Find where the given text appears and provide that cell's center as (X, Y) coordinate. 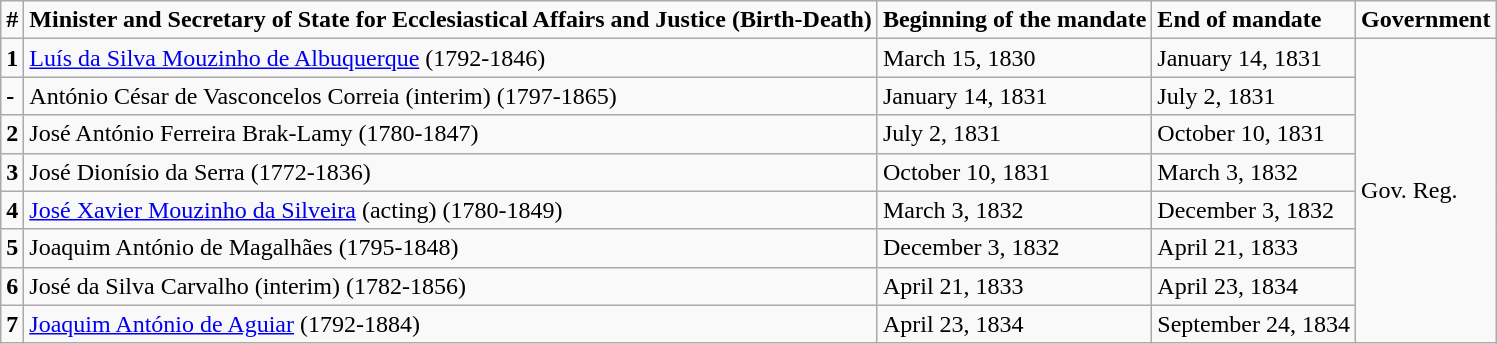
September 24, 1834 (1254, 324)
6 (12, 286)
March 15, 1830 (1014, 58)
7 (12, 324)
Joaquim António de Aguiar (1792-1884) (451, 324)
Luís da Silva Mouzinho de Albuquerque (1792-1846) (451, 58)
1 (12, 58)
# (12, 20)
4 (12, 210)
- (12, 96)
Beginning of the mandate (1014, 20)
António César de Vasconcelos Correia (interim) (1797-1865) (451, 96)
3 (12, 172)
5 (12, 248)
Gov. Reg. (1426, 191)
Minister and Secretary of State for Ecclesiastical Affairs and Justice (Birth-Death) (451, 20)
José Xavier Mouzinho da Silveira (acting) (1780-1849) (451, 210)
Government (1426, 20)
End of mandate (1254, 20)
José Dionísio da Serra (1772-1836) (451, 172)
José António Ferreira Brak-Lamy (1780-1847) (451, 134)
José da Silva Carvalho (interim) (1782-1856) (451, 286)
2 (12, 134)
Joaquim António de Magalhães (1795-1848) (451, 248)
